From the cell containing the given text, extract its center point as [x, y] coordinate. 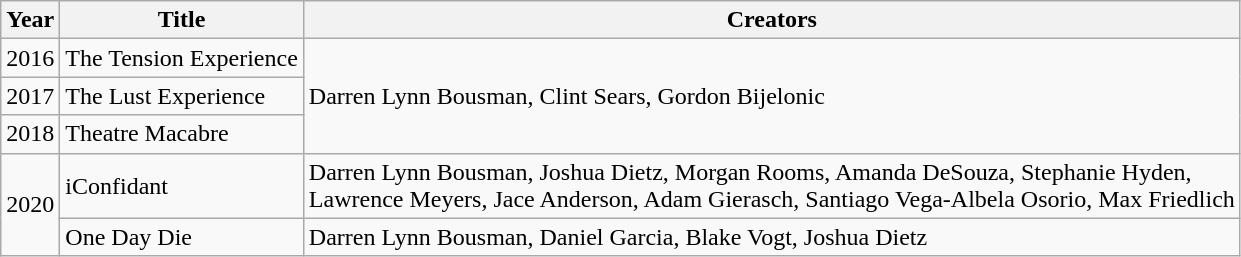
Year [30, 20]
Theatre Macabre [182, 134]
2016 [30, 58]
One Day Die [182, 237]
Darren Lynn Bousman, Daniel Garcia, Blake Vogt, Joshua Dietz [772, 237]
Title [182, 20]
2018 [30, 134]
The Tension Experience [182, 58]
2017 [30, 96]
Darren Lynn Bousman, Clint Sears, Gordon Bijelonic [772, 96]
2020 [30, 204]
Creators [772, 20]
The Lust Experience [182, 96]
iConfidant [182, 186]
